Search for the cell housing the specified text and yield its [x, y] center coordinate. 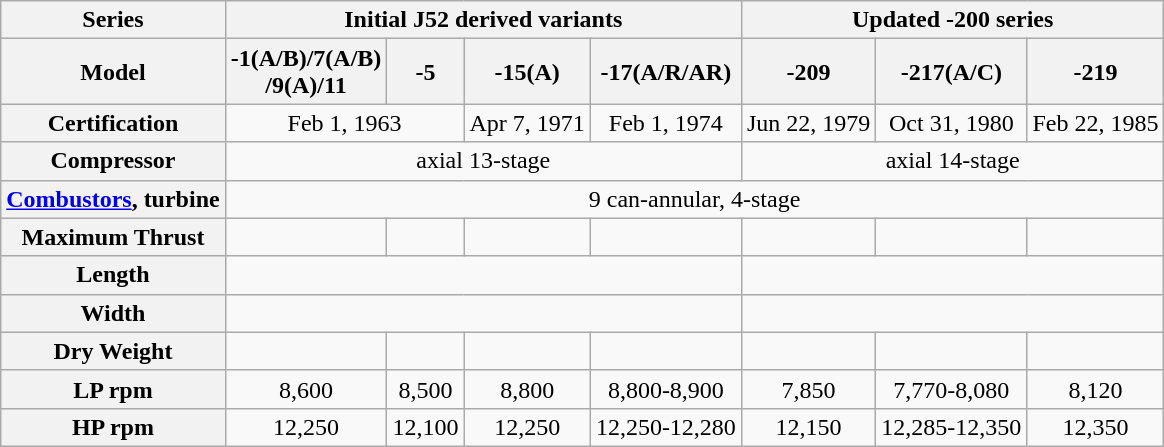
axial 14-stage [952, 161]
LP rpm [113, 389]
Initial J52 derived variants [483, 20]
Oct 31, 1980 [952, 123]
Compressor [113, 161]
Jun 22, 1979 [808, 123]
-209 [808, 72]
Apr 7, 1971 [527, 123]
12,350 [1096, 427]
Length [113, 275]
12,285-12,350 [952, 427]
12,100 [426, 427]
8,600 [306, 389]
12,250-12,280 [666, 427]
Updated -200 series [952, 20]
-17(A/R/AR) [666, 72]
7,850 [808, 389]
Feb 22, 1985 [1096, 123]
-1(A/B)/7(A/B)/9(A)/11 [306, 72]
7,770-8,080 [952, 389]
Dry Weight [113, 351]
-219 [1096, 72]
Feb 1, 1974 [666, 123]
-5 [426, 72]
Maximum Thrust [113, 237]
12,150 [808, 427]
Certification [113, 123]
-217(A/C) [952, 72]
8,800-8,900 [666, 389]
8,800 [527, 389]
Width [113, 313]
HP rpm [113, 427]
Model [113, 72]
axial 13-stage [483, 161]
Combustors, turbine [113, 199]
9 can-annular, 4-stage [694, 199]
Feb 1, 1963 [344, 123]
-15(A) [527, 72]
Series [113, 20]
8,120 [1096, 389]
8,500 [426, 389]
